Detect which cell encompasses the target text, then output its (x, y) center coordinate. 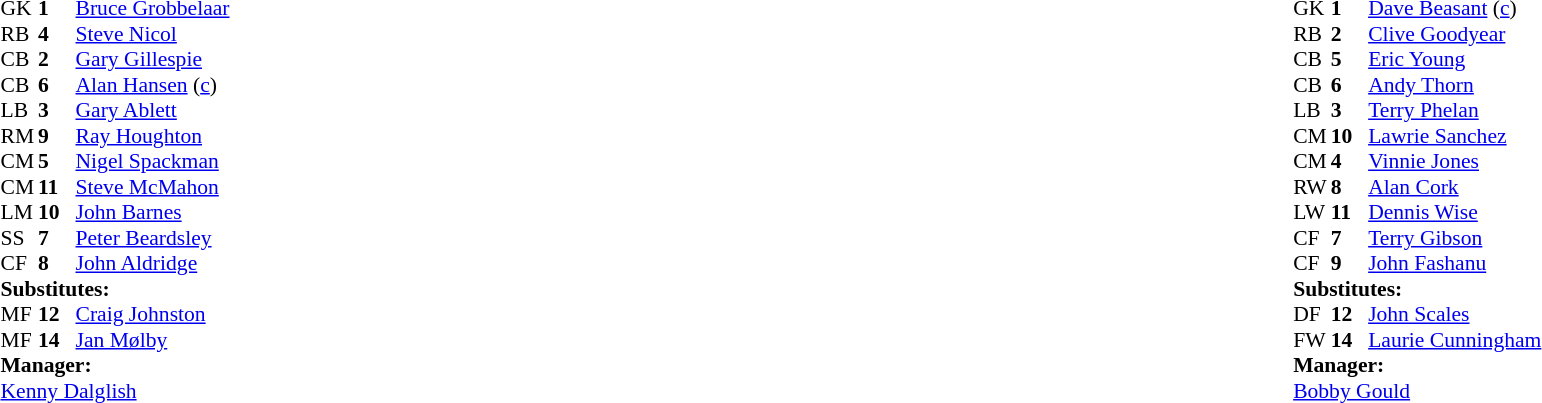
Vinnie Jones (1454, 161)
Steve McMahon (153, 187)
Laurie Cunningham (1454, 340)
John Fashanu (1454, 263)
RW (1312, 187)
LW (1312, 213)
DF (1312, 315)
Jan Mølby (153, 340)
Craig Johnston (153, 315)
LM (19, 213)
FW (1312, 340)
Peter Beardsley (153, 238)
Eric Young (1454, 59)
Lawrie Sanchez (1454, 136)
Andy Thorn (1454, 85)
John Barnes (153, 213)
Clive Goodyear (1454, 34)
Ray Houghton (153, 136)
Gary Ablett (153, 111)
SS (19, 238)
John Aldridge (153, 263)
Terry Gibson (1454, 238)
RM (19, 136)
Alan Hansen (c) (153, 85)
Dennis Wise (1454, 213)
Gary Gillespie (153, 59)
Alan Cork (1454, 187)
Steve Nicol (153, 34)
John Scales (1454, 315)
Terry Phelan (1454, 111)
Nigel Spackman (153, 161)
